Detect which cell encompasses the target text, then output its [x, y] center coordinate. 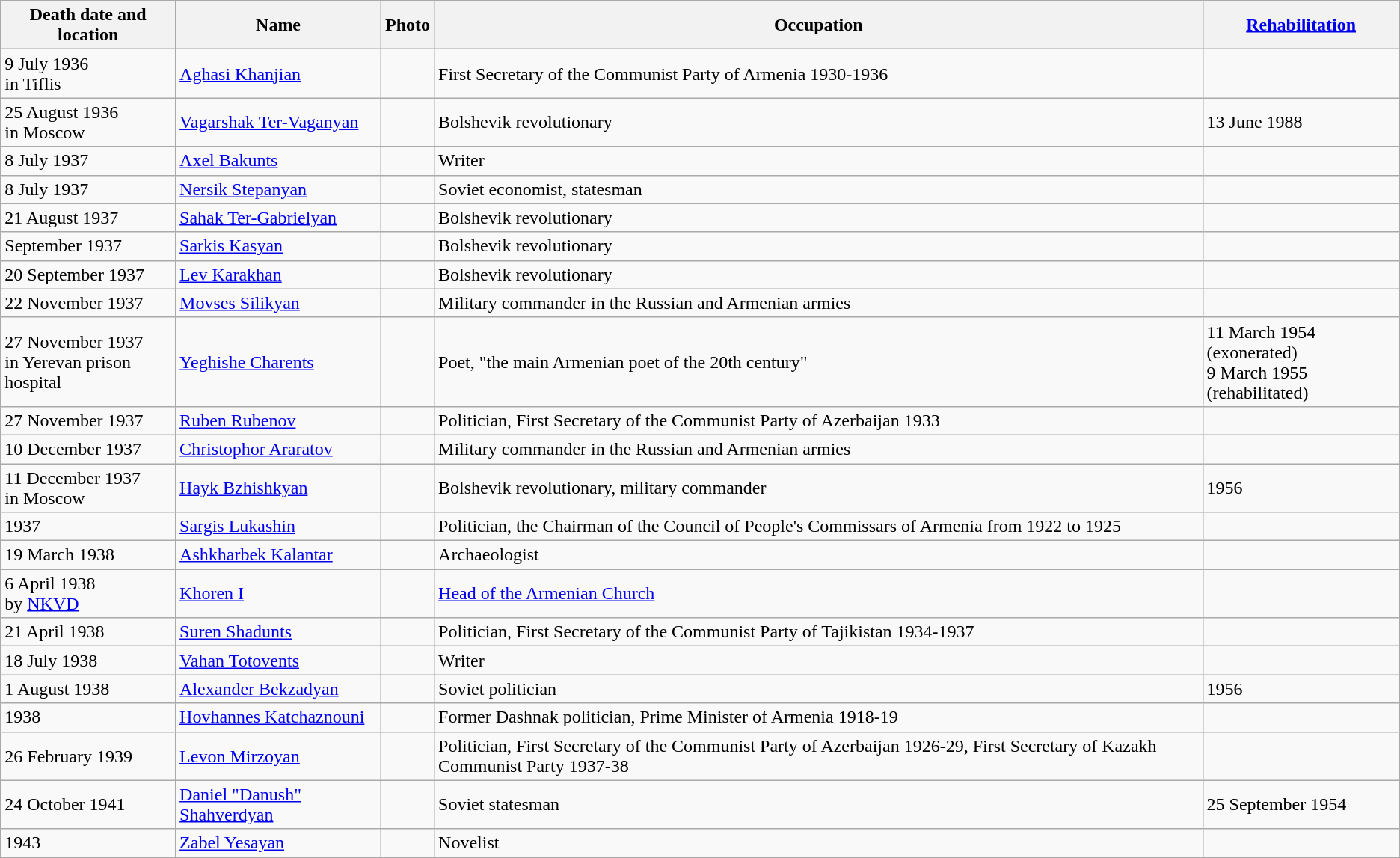
Ashkharbek Kalantar [278, 555]
25 September 1954 [1301, 805]
9 July 1936in Tiflis [88, 73]
Levon Mirzoyan [278, 756]
Poet, "the main Armenian poet of the 20th century" [818, 362]
1937 [88, 527]
1943 [88, 843]
Ruben Rubenov [278, 420]
Occupation [818, 25]
Vagarshak Ter-Vaganyan [278, 123]
10 December 1937 [88, 449]
Politician, the Chairman of the Council of People's Commissars of Armenia from 1922 to 1925 [818, 527]
Bolshevik revolutionary, military commander [818, 488]
Vahan Totovents [278, 661]
1938 [88, 717]
Movses Silikyan [278, 303]
Alexander Bekzadyan [278, 689]
27 November 1937in Yerevan prison hospital [88, 362]
September 1937 [88, 246]
Head of the Armenian Church [818, 594]
Former Dashnak politician, Prime Minister of Armenia 1918-19 [818, 717]
Death date and location [88, 25]
Soviet statesman [818, 805]
Rehabilitation [1301, 25]
Lev Karakhan [278, 275]
Suren Shadunts [278, 632]
6 April 1938by NKVD [88, 594]
Soviet economist, statesman [818, 189]
26 February 1939 [88, 756]
Hayk Bzhishkyan [278, 488]
24 October 1941 [88, 805]
27 November 1937 [88, 420]
Christophor Araratov [278, 449]
Axel Bakunts [278, 161]
Sahak Ter-Gabrielyan [278, 218]
21 August 1937 [88, 218]
Archaeologist [818, 555]
Sargis Lukashin [278, 527]
Hovhannes Katchaznouni [278, 717]
18 July 1938 [88, 661]
Soviet politician [818, 689]
Politician, First Secretary of the Communist Party of Tajikistan 1934-1937 [818, 632]
19 March 1938 [88, 555]
Zabel Yesayan [278, 843]
Yeghishe Charents [278, 362]
1 August 1938 [88, 689]
Novelist [818, 843]
Khoren I [278, 594]
25 August 1936in Moscow [88, 123]
11 December 1937in Moscow [88, 488]
Aghasi Khanjian [278, 73]
Politician, First Secretary of the Communist Party of Azerbaijan 1933 [818, 420]
11 March 1954 (exonerated)9 March 1955 (rehabilitated) [1301, 362]
Sarkis Kasyan [278, 246]
Name [278, 25]
Nersik Stepanyan [278, 189]
Daniel "Danush" Shahverdyan [278, 805]
22 November 1937 [88, 303]
Politician, First Secretary of the Communist Party of Azerbaijan 1926-29, First Secretary of Kazakh Communist Party 1937-38 [818, 756]
20 September 1937 [88, 275]
Photo [408, 25]
21 April 1938 [88, 632]
First Secretary of the Communist Party of Armenia 1930-1936 [818, 73]
13 June 1988 [1301, 123]
